Scan for the cell matching the given text and deliver its (x, y) coordinate at center. 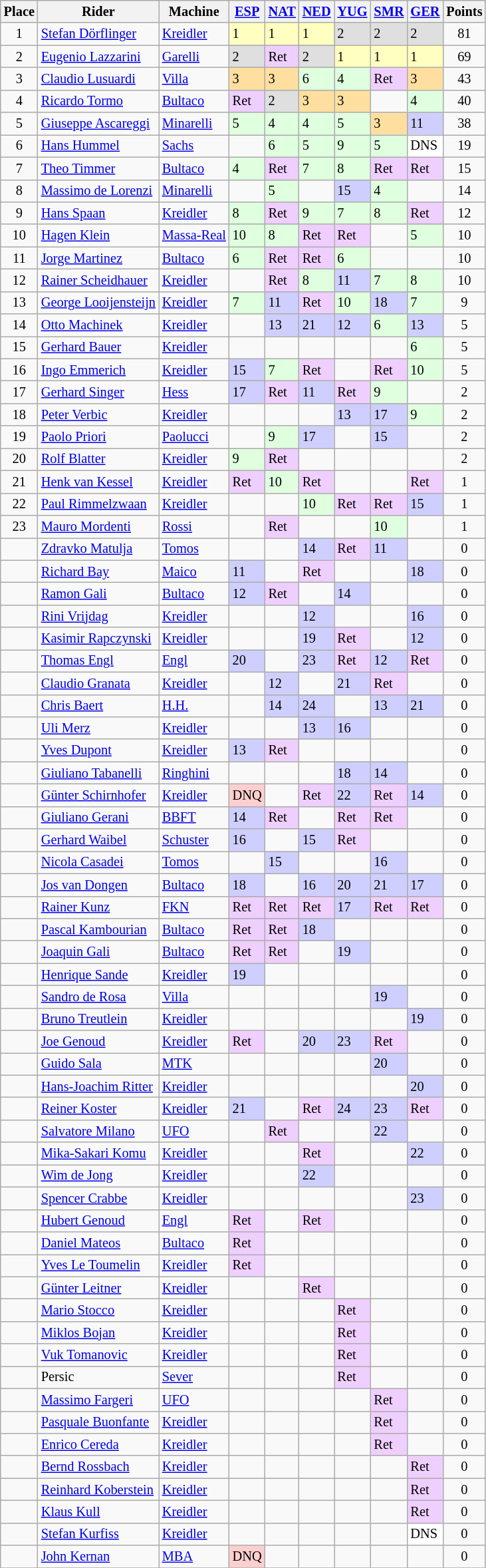
Guido Sala (98, 1064)
Chris Baert (98, 706)
69 (464, 57)
John Kernan (98, 1557)
NAT (282, 11)
Paolo Priori (98, 437)
Paolucci (194, 437)
Kasimir Rapczynski (98, 639)
Theo Timmer (98, 168)
Giuliano Tabanelli (98, 773)
GER (425, 11)
Ricardo Tormo (98, 101)
Rider (98, 11)
Gerhard Singer (98, 392)
Hans-Joachim Ritter (98, 1086)
Machine (194, 11)
Vuk Tomanovic (98, 1355)
Thomas Engl (98, 661)
Sandro de Rosa (98, 997)
ESP (247, 11)
Jos van Dongen (98, 885)
Ingo Emmerich (98, 370)
Reinhard Koberstein (98, 1490)
Mario Stocco (98, 1310)
Enrico Cereda (98, 1444)
38 (464, 124)
Henk van Kessel (98, 482)
Klaus Kull (98, 1511)
Hess (194, 392)
Pasquale Buonfante (98, 1422)
Stefan Dörflinger (98, 34)
FKN (194, 907)
Salvatore Milano (98, 1131)
Mauro Mordenti (98, 526)
Giuseppe Ascareggi (98, 124)
George Looijensteijn (98, 303)
Maico (194, 571)
NED (316, 11)
Günter Leitner (98, 1288)
Ramon Gali (98, 593)
H.H. (194, 706)
Joe Genoud (98, 1042)
Jorge Martinez (98, 258)
Schuster (194, 840)
Spencer Crabbe (98, 1198)
Paul Rimmelzwaan (98, 504)
Eugenio Lazzarini (98, 57)
Massimo de Lorenzi (98, 191)
Hans Hummel (98, 146)
Hans Spaan (98, 213)
Gerhard Bauer (98, 347)
81 (464, 34)
Gerhard Waibel (98, 840)
Massimo Fargeri (98, 1400)
MBA (194, 1557)
Henrique Sande (98, 975)
40 (464, 101)
Wim de Jong (98, 1176)
43 (464, 78)
Persic (98, 1377)
Yves Le Toumelin (98, 1265)
Rini Vrijdag (98, 616)
Rossi (194, 526)
MTK (194, 1064)
Sever (194, 1377)
Peter Verbic (98, 414)
Claudio Granata (98, 683)
Points (464, 11)
Uli Merz (98, 728)
Yves Dupont (98, 750)
Reiner Koster (98, 1109)
Massa-Real (194, 235)
YUG (352, 11)
Bernd Rossbach (98, 1467)
Mika-Sakari Komu (98, 1154)
Zdravko Matulja (98, 549)
Hagen Klein (98, 235)
Garelli (194, 57)
BBFT (194, 818)
Miklos Bojan (98, 1333)
Stefan Kurfiss (98, 1534)
Joaquin Gali (98, 952)
Place (19, 11)
Otto Machinek (98, 325)
Rainer Kunz (98, 907)
Rainer Scheidhauer (98, 280)
Giuliano Gerani (98, 818)
Nicola Casadei (98, 862)
Hubert Genoud (98, 1221)
Rolf Blatter (98, 459)
Sachs (194, 146)
SMR (390, 11)
Günter Schirnhofer (98, 795)
Pascal Kambourian (98, 929)
Ringhini (194, 773)
Bruno Treutlein (98, 1019)
Claudio Lusuardi (98, 78)
Daniel Mateos (98, 1243)
Richard Bay (98, 571)
